Detect which cell encompasses the target text, then output its [X, Y] center coordinate. 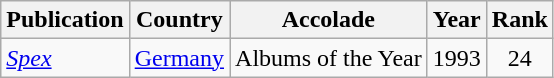
Rank [520, 20]
Germany [179, 58]
24 [520, 58]
Publication [65, 20]
Spex [65, 58]
Accolade [329, 20]
Albums of the Year [329, 58]
Country [179, 20]
1993 [456, 58]
Year [456, 20]
